Determine the (x, y) coordinate at the center of the cell enclosing the given text.  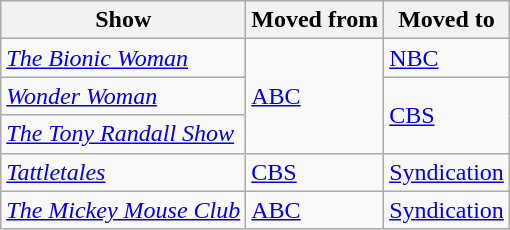
Moved from (315, 20)
The Tony Randall Show (124, 134)
NBC (447, 58)
Wonder Woman (124, 96)
Tattletales (124, 172)
Show (124, 20)
The Bionic Woman (124, 58)
Moved to (447, 20)
The Mickey Mouse Club (124, 210)
